Find where the given text appears and provide that cell's center as (X, Y) coordinate. 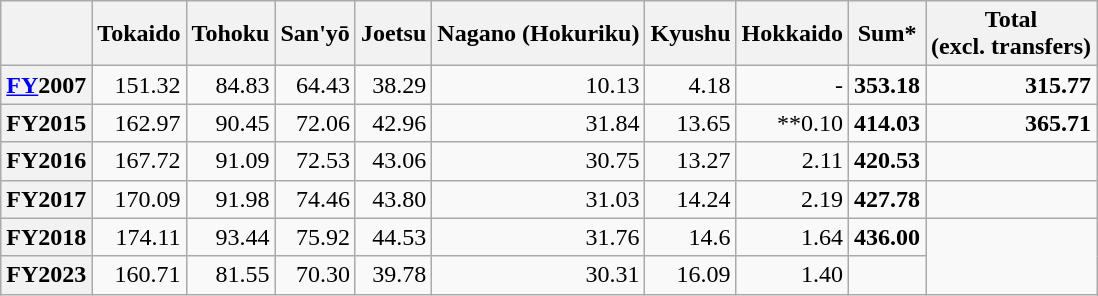
84.83 (230, 85)
72.06 (315, 123)
31.84 (538, 123)
43.80 (393, 199)
44.53 (393, 237)
FY2007 (46, 85)
30.31 (538, 275)
13.65 (690, 123)
162.97 (139, 123)
**0.10 (792, 123)
Joetsu (393, 34)
FY2016 (46, 161)
93.44 (230, 237)
91.98 (230, 199)
74.46 (315, 199)
FY2015 (46, 123)
353.18 (888, 85)
Hokkaido (792, 34)
FY2017 (46, 199)
Tokaido (139, 34)
151.32 (139, 85)
10.13 (538, 85)
43.06 (393, 161)
72.53 (315, 161)
315.77 (1012, 85)
75.92 (315, 237)
Tohoku (230, 34)
70.30 (315, 275)
39.78 (393, 275)
91.09 (230, 161)
San'yō (315, 34)
31.76 (538, 237)
FY2018 (46, 237)
414.03 (888, 123)
31.03 (538, 199)
427.78 (888, 199)
FY2023 (46, 275)
Sum* (888, 34)
16.09 (690, 275)
4.18 (690, 85)
1.64 (792, 237)
90.45 (230, 123)
14.6 (690, 237)
64.43 (315, 85)
- (792, 85)
2.11 (792, 161)
81.55 (230, 275)
14.24 (690, 199)
170.09 (139, 199)
160.71 (139, 275)
1.40 (792, 275)
Total(excl. transfers) (1012, 34)
13.27 (690, 161)
Nagano (Hokuriku) (538, 34)
Kyushu (690, 34)
30.75 (538, 161)
174.11 (139, 237)
420.53 (888, 161)
38.29 (393, 85)
2.19 (792, 199)
167.72 (139, 161)
436.00 (888, 237)
365.71 (1012, 123)
42.96 (393, 123)
